Output the [x, y] coordinate of the center of the cell containing the given text.  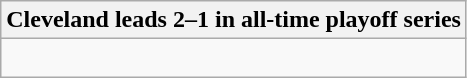
Cleveland leads 2–1 in all-time playoff series [234, 20]
